Return the (x, y) coordinate for the center point of the cell that contains the specified text.  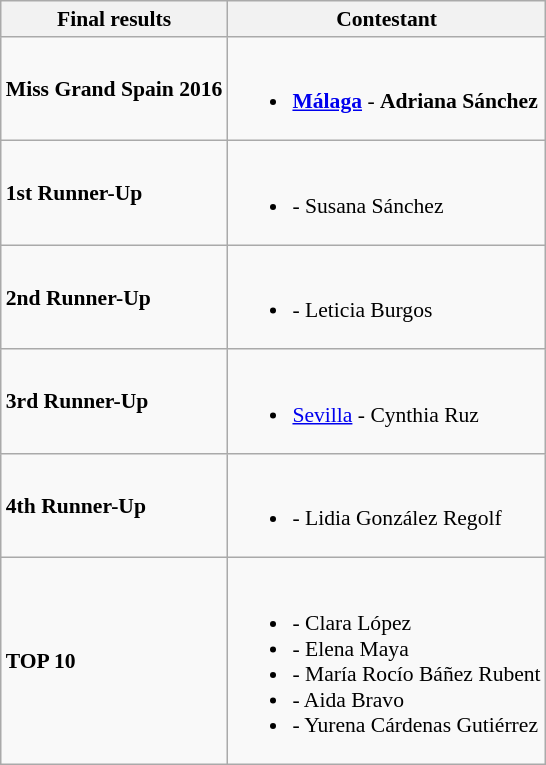
TOP 10 (114, 661)
- Lidia González Regolf (386, 506)
Miss Grand Spain 2016 (114, 89)
- Susana Sánchez (386, 193)
Contestant (386, 19)
Sevilla - Cynthia Ruz (386, 402)
1st Runner-Up (114, 193)
3rd Runner-Up (114, 402)
4th Runner-Up (114, 506)
Final results (114, 19)
- Leticia Burgos (386, 297)
Málaga - Adriana Sánchez (386, 89)
- Clara López - Elena Maya - María Rocío Báñez Rubent - Aida Bravo - Yurena Cárdenas Gutiérrez (386, 661)
2nd Runner-Up (114, 297)
